Search for the cell housing the specified text and yield its [x, y] center coordinate. 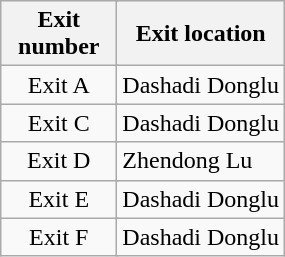
Exit A [59, 85]
Zhendong Lu [201, 161]
Exit F [59, 237]
Exit location [201, 34]
Exit C [59, 123]
Exit number [59, 34]
Exit E [59, 199]
Exit D [59, 161]
